Provide the [x, y] coordinate of the cell's center where the given text is located.  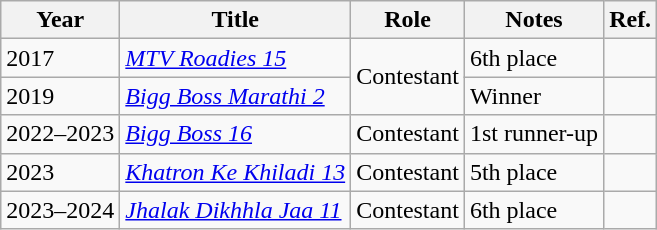
Bigg Boss 16 [236, 134]
Year [60, 20]
2019 [60, 96]
MTV Roadies 15 [236, 58]
Winner [534, 96]
Role [408, 20]
Khatron Ke Khiladi 13 [236, 172]
2023 [60, 172]
Title [236, 20]
Notes [534, 20]
Jhalak Dikhhla Jaa 11 [236, 210]
1st runner-up [534, 134]
Ref. [630, 20]
Bigg Boss Marathi 2 [236, 96]
2017 [60, 58]
2022–2023 [60, 134]
5th place [534, 172]
2023–2024 [60, 210]
